Find where the given text appears and provide that cell's center as (x, y) coordinate. 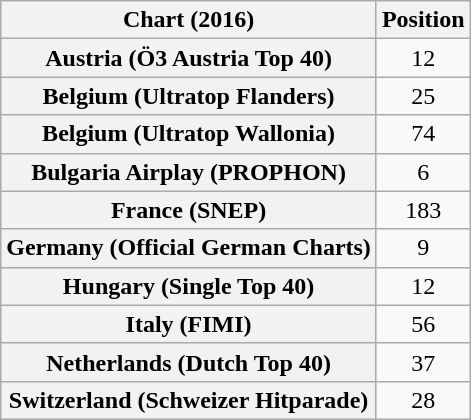
Italy (FIMI) (189, 324)
9 (423, 248)
Hungary (Single Top 40) (189, 286)
28 (423, 400)
37 (423, 362)
Belgium (Ultratop Wallonia) (189, 134)
Bulgaria Airplay (PROPHON) (189, 172)
Austria (Ö3 Austria Top 40) (189, 58)
France (SNEP) (189, 210)
183 (423, 210)
Chart (2016) (189, 20)
Germany (Official German Charts) (189, 248)
Netherlands (Dutch Top 40) (189, 362)
25 (423, 96)
6 (423, 172)
56 (423, 324)
74 (423, 134)
Position (423, 20)
Switzerland (Schweizer Hitparade) (189, 400)
Belgium (Ultratop Flanders) (189, 96)
